Determine the (X, Y) coordinate at the center of the cell enclosing the given text.  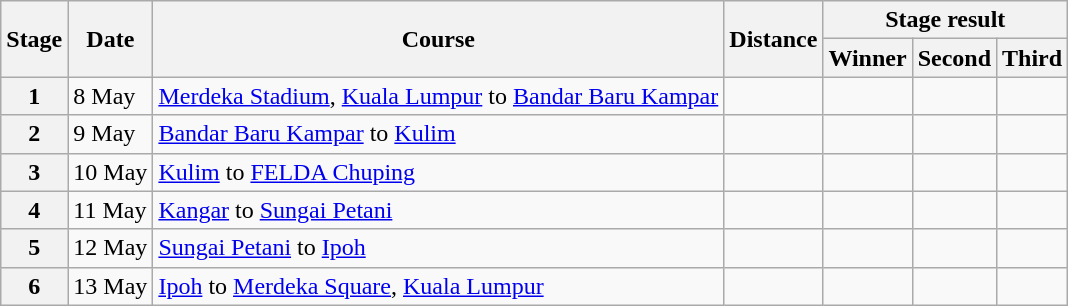
5 (34, 248)
11 May (110, 210)
9 May (110, 134)
Winner (868, 58)
Date (110, 39)
1 (34, 96)
Merdeka Stadium, Kuala Lumpur to Bandar Baru Kampar (438, 96)
Stage result (946, 20)
3 (34, 172)
Third (1032, 58)
Course (438, 39)
2 (34, 134)
Stage (34, 39)
Ipoh to Merdeka Square, Kuala Lumpur (438, 286)
10 May (110, 172)
Kulim to FELDA Chuping (438, 172)
Second (954, 58)
13 May (110, 286)
Kangar to Sungai Petani (438, 210)
Sungai Petani to Ipoh (438, 248)
4 (34, 210)
8 May (110, 96)
Bandar Baru Kampar to Kulim (438, 134)
12 May (110, 248)
6 (34, 286)
Distance (774, 39)
